Provide the [X, Y] coordinate of the cell's center where the given text is located.  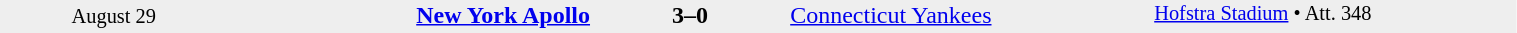
Hofstra Stadium • Att. 348 [1335, 16]
3–0 [690, 15]
August 29 [114, 16]
New York Apollo [410, 15]
Connecticut Yankees [971, 15]
